Return [x, y] of the center of cell containing provided text 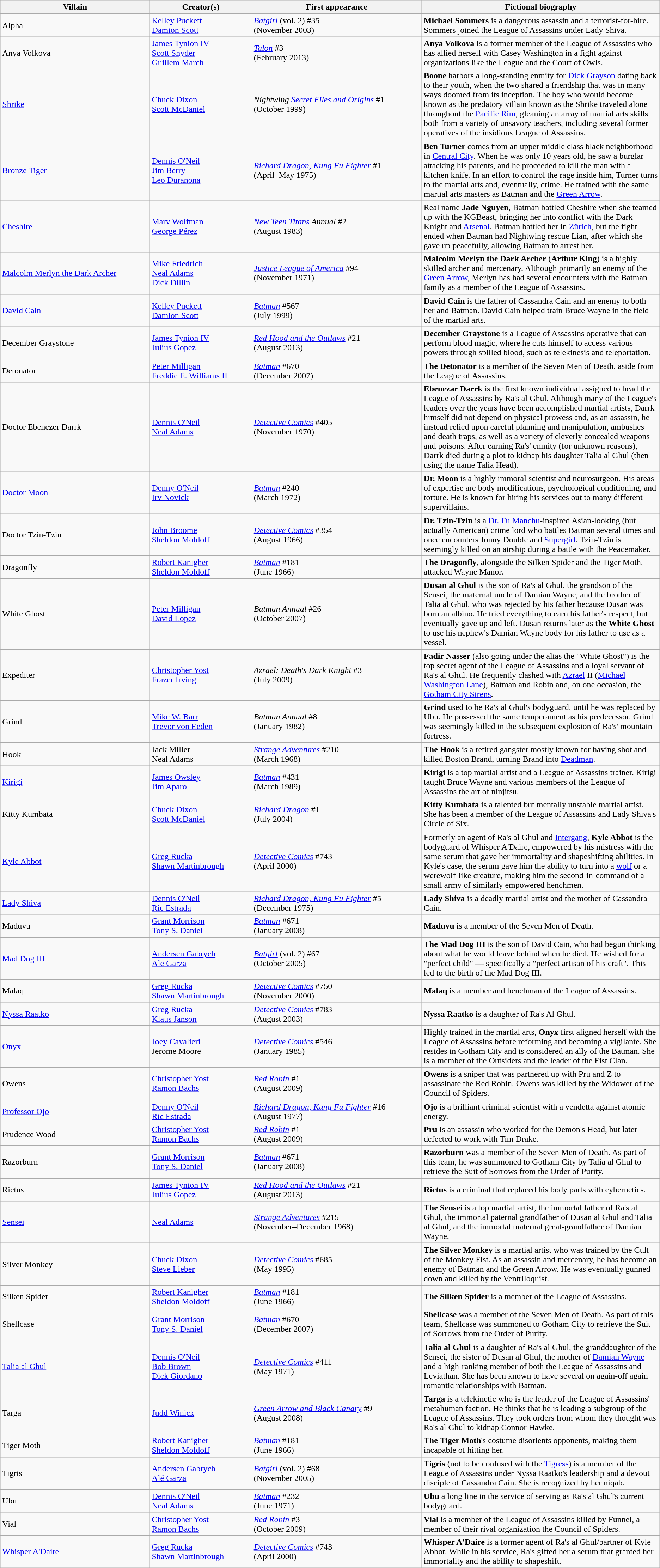
Jack MillerNeal Adams [201, 754]
Tigris [75, 1473]
Peter MilliganDavid Lopez [201, 614]
Tiger Moth [75, 1445]
Maduvu is a member of the Seven Men of Death. [541, 926]
Rictus [75, 1190]
Doctor Tzin-Tzin [75, 535]
Nightwing Secret Files and Origins #1(October 1999) [337, 104]
Lady Shiva is a deadly martial artist and the mother of Cassandra Cain. [541, 903]
Mike FriedrichNeal AdamsDick Dillin [201, 273]
Kyle Abbot [75, 861]
Richard Dragon #1(July 2004) [337, 814]
Christopher YostFrazer Irving [201, 675]
Green Arrow and Black Canary #9(August 2008) [337, 1413]
The Tiger Moth's costume disorients opponents, making them incapable of hitting her. [541, 1445]
Strange Adventures #210(March 1968) [337, 754]
Richard Dragon, Kung Fu Fighter #5(December 1975) [337, 903]
Mike W. BarrTrevor von Eeden [201, 722]
Andersen GabrychAle Garza [201, 959]
Expediter [75, 675]
Talia al Ghul [75, 1366]
Batman #431(March 1989) [337, 782]
Kitty Kumbata is a talented but mentally unstable martial artist. She has been a member of the League of Assassins and Lady Shiva's Circle of Six. [541, 814]
Batgirl (vol. 2) #68(November 2005) [337, 1473]
Dennis O'NeilJim BerryLeo Duranona [201, 170]
Detonator [75, 370]
Detective Comics #783(August 2003) [337, 1014]
Rictus is a criminal that replaced his body parts with cybernetics. [541, 1190]
Justice League of America #94(November 1971) [337, 273]
Sensei [75, 1222]
Fictional biography [541, 7]
Alpha [75, 25]
Joey CavalieriJerome Moore [201, 1046]
Andersen GabrychAlé Garza [201, 1473]
The Silken Spider is a member of the League of Assassins. [541, 1296]
Onyx [75, 1046]
James Tynion IVScott SnyderGuillem March [201, 53]
Denny O'NeilRic Estrada [201, 1111]
Pru is an assassin who worked for the Demon's Head, but later defected to work with Tim Drake. [541, 1134]
Grind [75, 722]
David Cain is the father of Cassandra Cain and an enemy to both her and Batman. David Cain helped train Bruce Wayne in the field of the martial arts. [541, 310]
New Teen Titans Annual #2(August 1983) [337, 226]
Nyssa Raatko is a daughter of Ra's Al Ghul. [541, 1014]
Dennis O'NeilBob BrownDick Giordano [201, 1366]
First appearance [337, 7]
The Hook is a retired gangster mostly known for having shot and killed Boston Brand, turning Brand into Deadman. [541, 754]
Batman #240(March 1972) [337, 492]
Ojo is a brilliant criminal scientist with a vendetta against atomic energy. [541, 1111]
Detective Comics #546(January 1985) [337, 1046]
Lady Shiva [75, 903]
Cheshire [75, 226]
Chuck DixonSteve Lieber [201, 1264]
Batman Annual #8(January 1982) [337, 722]
Nyssa Raatko [75, 1014]
Shellcase [75, 1324]
Batman Annual #26(October 2007) [337, 614]
Detective Comics #405(November 1970) [337, 427]
Batman #232(June 1971) [337, 1501]
Dennis O'NeilRic Estrada [201, 903]
Detective Comics #685(May 1995) [337, 1264]
Detective Comics #411(May 1971) [337, 1366]
Detective Comics #354(August 1966) [337, 535]
Hook [75, 754]
Talon #3(February 2013) [337, 53]
Prudence Wood [75, 1134]
White Ghost [75, 614]
Ubu [75, 1501]
Owens [75, 1083]
Kirigi [75, 782]
Mad Dog III [75, 959]
Richard Dragon, Kung Fu Fighter #1(April–May 1975) [337, 170]
Greg RuckaKlaus Janson [201, 1014]
Batgirl (vol. 2) #35(November 2003) [337, 25]
Vial is a member of the League of Assassins killed by Funnel, a member of their rival organization the Council of Spiders. [541, 1524]
The Detonator is a member of the Seven Men of Death, aside from the League of Assassins. [541, 370]
John BroomeSheldon Moldoff [201, 535]
Vial [75, 1524]
Batman #567(July 1999) [337, 310]
Malcolm Merlyn the Dark Archer [75, 273]
Villain [75, 7]
Peter MilliganFreddie E. Williams II [201, 370]
Maduvu [75, 926]
Silken Spider [75, 1296]
James OwsleyJim Aparo [201, 782]
Doctor Ebenezer Darrk [75, 427]
Azrael: Death's Dark Knight #3(July 2009) [337, 675]
Michael Sommers is a dangerous assassin and a terrorist-for-hire. Sommers joined the League of Assassins under Lady Shiva. [541, 25]
Bronze Tiger [75, 170]
Shrike [75, 104]
David Cain [75, 310]
Anya Volkova [75, 53]
Owens is a sniper that was partnered up with Pru and Z to assassinate the Red Robin. Owens was killed by the Widower of the Council of Spiders. [541, 1083]
December Graystone [75, 343]
Red Robin #3(October 2009) [337, 1524]
Neal Adams [201, 1222]
Judd Winick [201, 1413]
Dragonfly [75, 567]
Whisper A'Daire [75, 1551]
Razorburn [75, 1162]
Silver Monkey [75, 1264]
Creator(s) [201, 7]
Strange Adventures #215(November–December 1968) [337, 1222]
Detective Comics #750(November 2000) [337, 991]
Marv WolfmanGeorge Pérez [201, 226]
Doctor Moon [75, 492]
Professor Ojo [75, 1111]
Targa [75, 1413]
Batgirl (vol. 2) #67(October 2005) [337, 959]
Malaq [75, 991]
The Dragonfly, alongside the Silken Spider and the Tiger Moth, attacked Wayne Manor. [541, 567]
Richard Dragon, Kung Fu Fighter #16 (August 1977) [337, 1111]
Ubu a long line in the service of serving as Ra's al Ghul's current bodyguard. [541, 1501]
Denny O'NeilIrv Novick [201, 492]
Kitty Kumbata [75, 814]
Malaq is a member and henchman of the League of Assassins. [541, 991]
